Capture the cell that displays the provided text and extract its [X, Y] central coordinate. 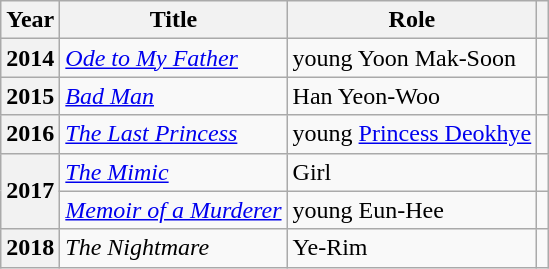
Bad Man [174, 96]
The Mimic [174, 172]
2014 [30, 58]
Girl [412, 172]
Han Yeon-Woo [412, 96]
2016 [30, 134]
young Yoon Mak-Soon [412, 58]
Title [174, 20]
Year [30, 20]
Ode to My Father [174, 58]
Memoir of a Murderer [174, 210]
The Nightmare [174, 248]
young Eun-Hee [412, 210]
2015 [30, 96]
The Last Princess [174, 134]
2017 [30, 191]
2018 [30, 248]
Role [412, 20]
Ye-Rim [412, 248]
young Princess Deokhye [412, 134]
